Identify which cell holds the provided text, then report its [X, Y] central coordinate. 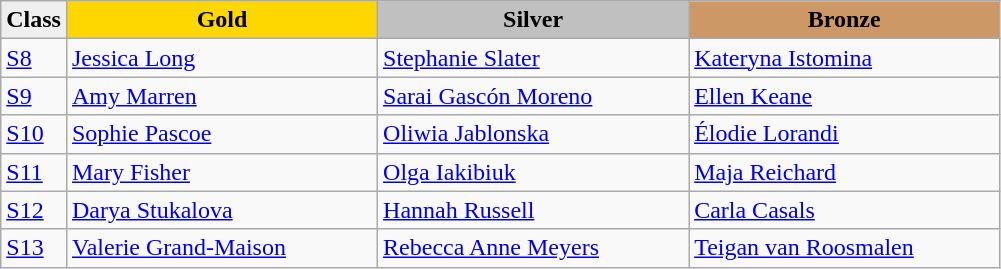
Rebecca Anne Meyers [534, 248]
S13 [34, 248]
Ellen Keane [844, 96]
Sophie Pascoe [222, 134]
Bronze [844, 20]
Darya Stukalova [222, 210]
Silver [534, 20]
Class [34, 20]
Jessica Long [222, 58]
Valerie Grand-Maison [222, 248]
Carla Casals [844, 210]
S12 [34, 210]
S9 [34, 96]
Élodie Lorandi [844, 134]
S11 [34, 172]
Amy Marren [222, 96]
Maja Reichard [844, 172]
Oliwia Jablonska [534, 134]
Mary Fisher [222, 172]
Teigan van Roosmalen [844, 248]
Hannah Russell [534, 210]
Gold [222, 20]
Sarai Gascón Moreno [534, 96]
Stephanie Slater [534, 58]
Olga Iakibiuk [534, 172]
S8 [34, 58]
S10 [34, 134]
Kateryna Istomina [844, 58]
